Capture the cell that displays the provided text and extract its (x, y) central coordinate. 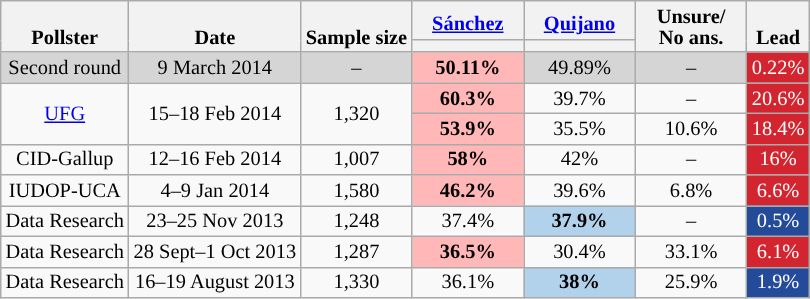
50.11% (468, 68)
4–9 Jan 2014 (215, 190)
1,007 (356, 160)
1,320 (356, 114)
1,330 (356, 282)
9 March 2014 (215, 68)
UFG (65, 114)
Lead (778, 26)
15–18 Feb 2014 (215, 114)
0.5% (778, 220)
6.8% (691, 190)
39.6% (580, 190)
Sample size (356, 26)
46.2% (468, 190)
37.9% (580, 220)
IUDOP-UCA (65, 190)
16% (778, 160)
28 Sept–1 Oct 2013 (215, 252)
53.9% (468, 128)
33.1% (691, 252)
Sánchez (468, 20)
42% (580, 160)
16–19 August 2013 (215, 282)
36.1% (468, 282)
12–16 Feb 2014 (215, 160)
23–25 Nov 2013 (215, 220)
Second round (65, 68)
36.5% (468, 252)
1,580 (356, 190)
Quijano (580, 20)
1,248 (356, 220)
38% (580, 282)
35.5% (580, 128)
0.22% (778, 68)
Unsure/No ans. (691, 26)
25.9% (691, 282)
CID-Gallup (65, 160)
30.4% (580, 252)
6.1% (778, 252)
10.6% (691, 128)
18.4% (778, 128)
60.3% (468, 98)
49.89% (580, 68)
1,287 (356, 252)
39.7% (580, 98)
Date (215, 26)
6.6% (778, 190)
58% (468, 160)
20.6% (778, 98)
37.4% (468, 220)
1.9% (778, 282)
Pollster (65, 26)
